Return the (X, Y) coordinate for the center point of the cell that contains the specified text.  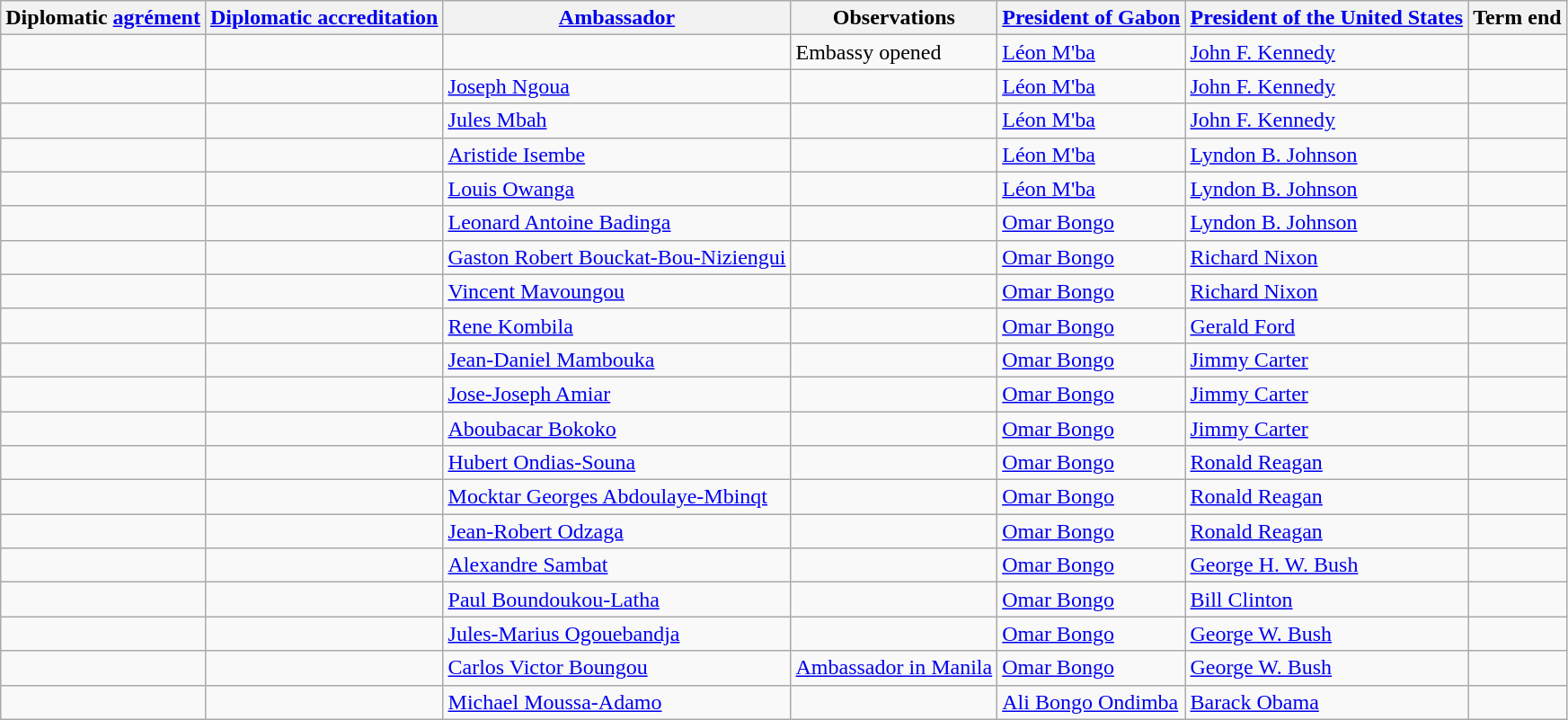
Jose-Joseph Amiar (616, 394)
Term end (1518, 18)
President of Gabon (1091, 18)
Aristide Isembe (616, 155)
Carlos Victor Boungou (616, 668)
Gerald Ford (1326, 325)
Michael Moussa-Adamo (616, 702)
Observations (894, 18)
Louis Owanga (616, 189)
Paul Boundoukou-Latha (616, 600)
Ambassador in Manila (894, 668)
Jules-Marius Ogouebandja (616, 634)
Ambassador (616, 18)
Diplomatic agrément (103, 18)
Jean-Daniel Mambouka (616, 360)
Joseph Ngoua (616, 86)
Diplomatic accreditation (323, 18)
Jean-Robert Odzaga (616, 531)
Rene Kombila (616, 325)
Gaston Robert Bouckat-Bou-Niziengui (616, 257)
Ali Bongo Ondimba (1091, 702)
Hubert Ondias-Souna (616, 463)
Leonard Antoine Badinga (616, 223)
Aboubacar Bokoko (616, 429)
Bill Clinton (1326, 600)
Alexandre Sambat (616, 565)
Vincent Mavoungou (616, 291)
Jules Mbah (616, 120)
George H. W. Bush (1326, 565)
Embassy opened (894, 52)
President of the United States (1326, 18)
Barack Obama (1326, 702)
Mocktar Georges Abdoulaye-Mbinqt (616, 497)
